Detect which cell encompasses the target text, then output its [X, Y] center coordinate. 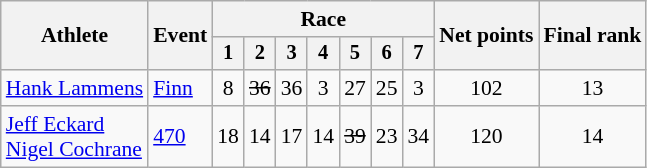
Race [323, 19]
120 [486, 136]
470 [180, 136]
2 [260, 54]
25 [387, 88]
Jeff EckardNigel Cochrane [74, 136]
7 [419, 54]
8 [228, 88]
Finn [180, 88]
4 [323, 54]
6 [387, 54]
13 [592, 88]
Athlete [74, 36]
102 [486, 88]
34 [419, 136]
Final rank [592, 36]
5 [355, 54]
Net points [486, 36]
18 [228, 136]
39 [355, 136]
17 [292, 136]
Event [180, 36]
Hank Lammens [74, 88]
27 [355, 88]
1 [228, 54]
23 [387, 136]
